Find where the given text appears and provide that cell's center as [x, y] coordinate. 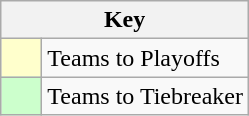
Key [125, 20]
Teams to Playoffs [146, 58]
Teams to Tiebreaker [146, 96]
